Identify which cell holds the provided text, then report its (x, y) central coordinate. 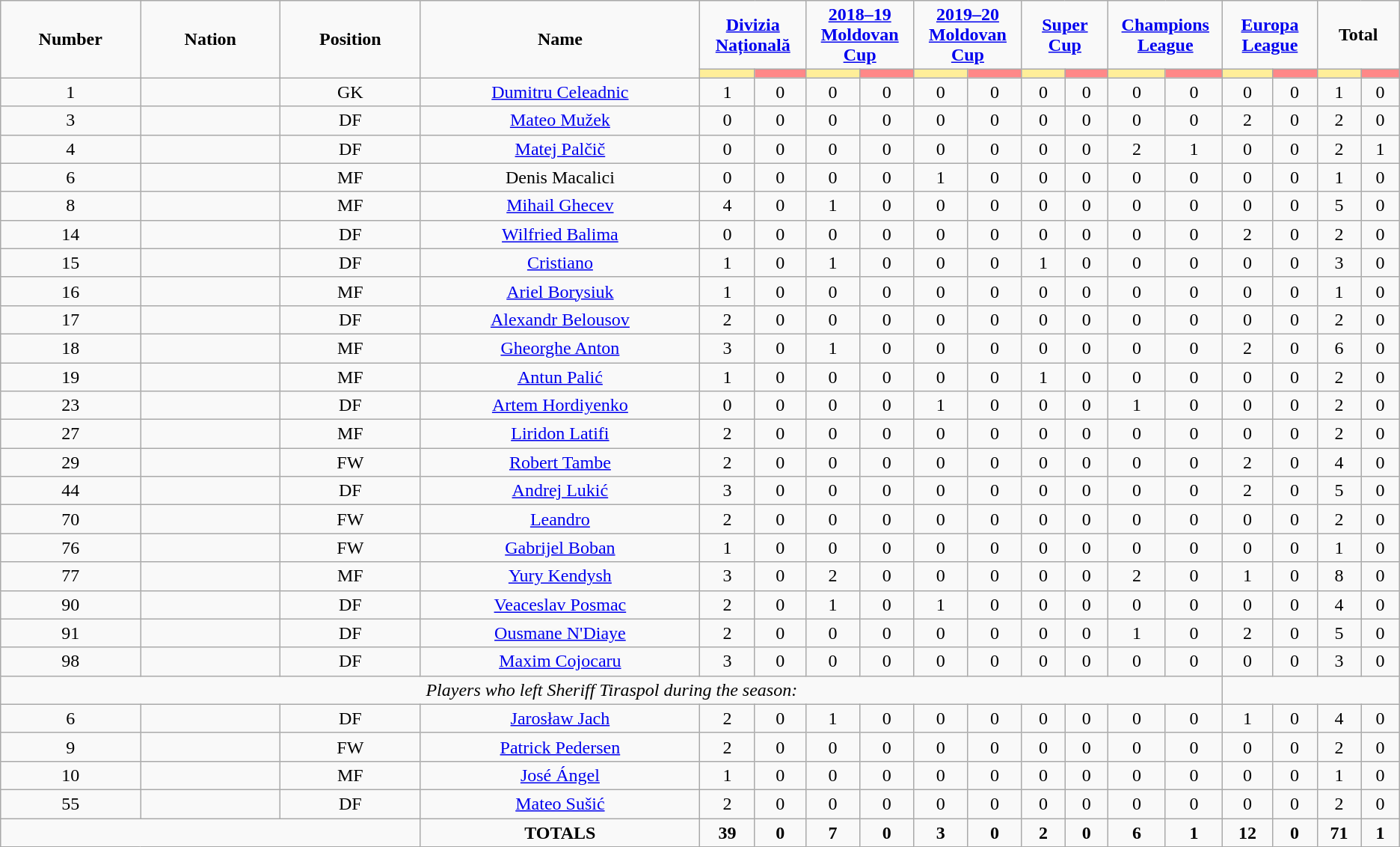
98 (70, 661)
29 (70, 462)
Nation (211, 39)
Antun Palić (560, 376)
Yury Kendysh (560, 576)
Super Cup (1065, 35)
Jarosław Jach (560, 718)
GK (350, 92)
Position (350, 39)
19 (70, 376)
Denis Macalici (560, 177)
Mateo Sušić (560, 804)
Europa League (1270, 35)
Matej Palčič (560, 149)
2019–20 Moldovan Cup (968, 35)
15 (70, 263)
27 (70, 434)
Players who left Sheriff Tiraspol during the season: (612, 690)
Dumitru Celeadnic (560, 92)
Divizia Națională (753, 35)
Leandro (560, 519)
Wilfried Balima (560, 234)
17 (70, 319)
12 (1247, 833)
77 (70, 576)
Gheorghe Anton (560, 348)
Name (560, 39)
Alexandr Belousov (560, 319)
91 (70, 633)
Liridon Latifi (560, 434)
39 (727, 833)
Champions League (1165, 35)
55 (70, 804)
Cristiano (560, 263)
Gabrijel Boban (560, 548)
9 (70, 747)
Total (1358, 35)
18 (70, 348)
76 (70, 548)
70 (70, 519)
7 (833, 833)
71 (1339, 833)
90 (70, 605)
23 (70, 406)
Andrej Lukić (560, 491)
16 (70, 291)
44 (70, 491)
José Ángel (560, 775)
2018–19 Moldovan Cup (860, 35)
Ousmane N'Diaye (560, 633)
Artem Hordiyenko (560, 406)
Maxim Cojocaru (560, 661)
10 (70, 775)
14 (70, 234)
Patrick Pedersen (560, 747)
Mihail Ghecev (560, 206)
Ariel Borysiuk (560, 291)
TOTALS (560, 833)
Veaceslav Posmac (560, 605)
Number (70, 39)
Mateo Mužek (560, 120)
Robert Tambe (560, 462)
